Search for the cell housing the specified text and yield its (x, y) center coordinate. 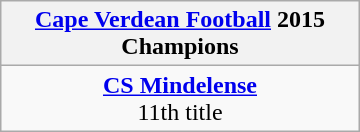
CS Mindelense11th title (180, 98)
Cape Verdean Football 2015Champions (180, 34)
